From the cell containing the given text, extract its center point as (x, y) coordinate. 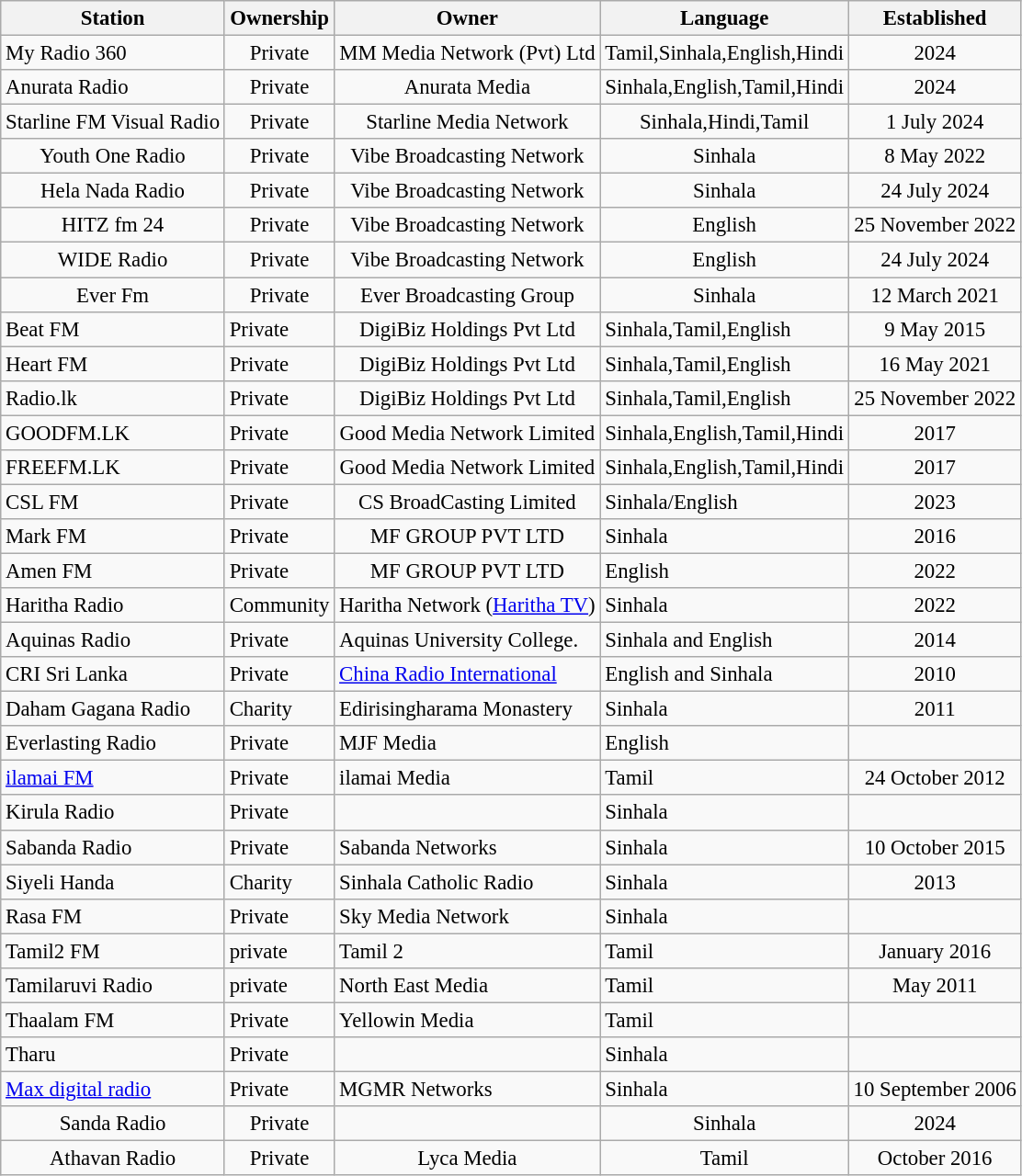
Ownership (279, 18)
Tamil,Sinhala,English,Hindi (724, 53)
Radio.lk (113, 398)
Community (279, 605)
Sabanda Radio (113, 847)
Aquinas University College. (467, 640)
WIDE Radio (113, 260)
Tamil2 FM (113, 951)
ilamai Media (467, 778)
Edirisingharama Monastery (467, 709)
Sabanda Networks (467, 847)
Athavan Radio (113, 1159)
May 2011 (935, 986)
24 October 2012 (935, 778)
Siyeli Handa (113, 882)
Sinhala/English (724, 502)
Sinhala Catholic Radio (467, 882)
GOODFM.LK (113, 433)
FREEFM.LK (113, 468)
January 2016 (935, 951)
Haritha Radio (113, 605)
Tamil 2 (467, 951)
Language (724, 18)
CS BroadCasting Limited (467, 502)
October 2016 (935, 1159)
Anurata Radio (113, 87)
Amen FM (113, 571)
2011 (935, 709)
2023 (935, 502)
2013 (935, 882)
12 March 2021 (935, 295)
8 May 2022 (935, 156)
Tamilaruvi Radio (113, 986)
Hela Nada Radio (113, 191)
HITZ fm 24 (113, 225)
Everlasting Radio (113, 743)
English and Sinhala (724, 674)
Starline FM Visual Radio (113, 122)
China Radio International (467, 674)
2010 (935, 674)
Lyca Media (467, 1159)
Yellowin Media (467, 1020)
Anurata Media (467, 87)
MGMR Networks (467, 1089)
Max digital radio (113, 1089)
10 October 2015 (935, 847)
Station (113, 18)
Youth One Radio (113, 156)
North East Media (467, 986)
Tharu (113, 1055)
CRI Sri Lanka (113, 674)
ilamai FM (113, 778)
10 September 2006 (935, 1089)
Heart FM (113, 364)
Kirula Radio (113, 813)
2016 (935, 537)
Ever Fm (113, 295)
Ever Broadcasting Group (467, 295)
Sinhala,Hindi,Tamil (724, 122)
Sinhala and English (724, 640)
Daham Gagana Radio (113, 709)
Thaalam FM (113, 1020)
Established (935, 18)
Sky Media Network (467, 916)
Starline Media Network (467, 122)
Owner (467, 18)
9 May 2015 (935, 329)
1 July 2024 (935, 122)
Sanda Radio (113, 1124)
Beat FM (113, 329)
Aquinas Radio (113, 640)
2014 (935, 640)
Rasa FM (113, 916)
CSL FM (113, 502)
MM Media Network (Pvt) Ltd (467, 53)
My Radio 360 (113, 53)
Haritha Network (Haritha TV) (467, 605)
16 May 2021 (935, 364)
Mark FM (113, 537)
MJF Media (467, 743)
